For the text-containing cell, return its midpoint in (X, Y) coordinate format. 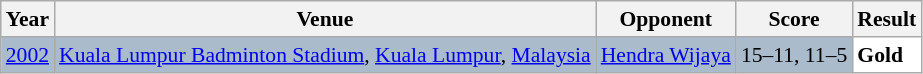
Venue (325, 19)
Year (28, 19)
Hendra Wijaya (666, 55)
Score (794, 19)
15–11, 11–5 (794, 55)
2002 (28, 55)
Result (886, 19)
Opponent (666, 19)
Gold (886, 55)
Kuala Lumpur Badminton Stadium, Kuala Lumpur, Malaysia (325, 55)
